Determine the [X, Y] coordinate at the center of the cell enclosing the given text.  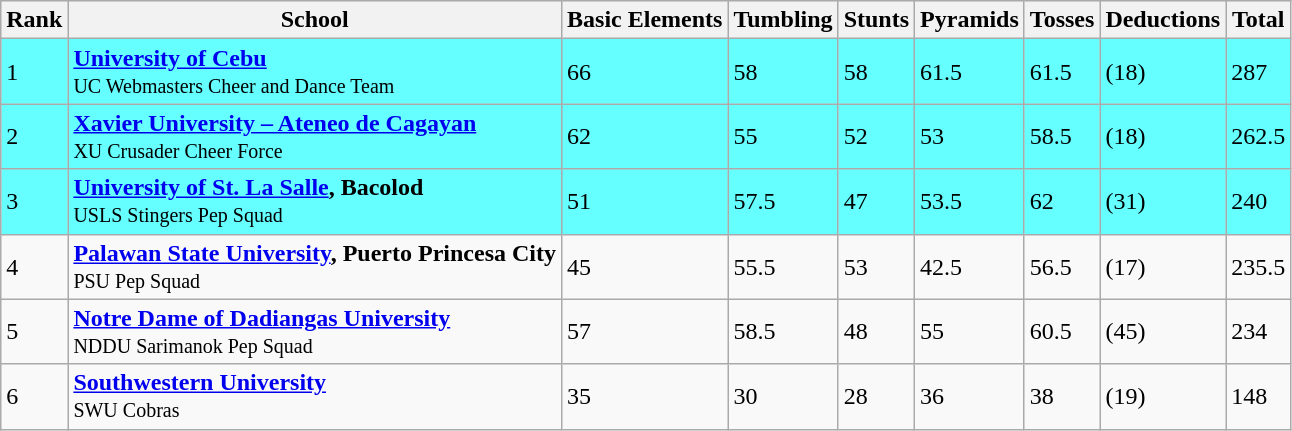
234 [1258, 332]
University of Cebu UC Webmasters Cheer and Dance Team [315, 72]
262.5 [1258, 136]
240 [1258, 202]
66 [645, 72]
53.5 [970, 202]
1 [34, 72]
Palawan State University, Puerto Princesa City PSU Pep Squad [315, 266]
57 [645, 332]
Total [1258, 20]
47 [876, 202]
6 [34, 396]
Tosses [1062, 20]
Basic Elements [645, 20]
56.5 [1062, 266]
Xavier University – Ateneo de Cagayan XU Crusader Cheer Force [315, 136]
Rank [34, 20]
Pyramids [970, 20]
36 [970, 396]
30 [783, 396]
Deductions [1163, 20]
35 [645, 396]
Stunts [876, 20]
52 [876, 136]
5 [34, 332]
(19) [1163, 396]
42.5 [970, 266]
Southwestern University SWU Cobras [315, 396]
4 [34, 266]
University of St. La Salle, Bacolod USLS Stingers Pep Squad [315, 202]
Tumbling [783, 20]
55.5 [783, 266]
51 [645, 202]
2 [34, 136]
60.5 [1062, 332]
235.5 [1258, 266]
45 [645, 266]
(45) [1163, 332]
(17) [1163, 266]
(31) [1163, 202]
28 [876, 396]
287 [1258, 72]
Notre Dame of Dadiangas University NDDU Sarimanok Pep Squad [315, 332]
38 [1062, 396]
48 [876, 332]
3 [34, 202]
148 [1258, 396]
School [315, 20]
57.5 [783, 202]
